Provide the (X, Y) coordinate of the cell's center where the given text is located.  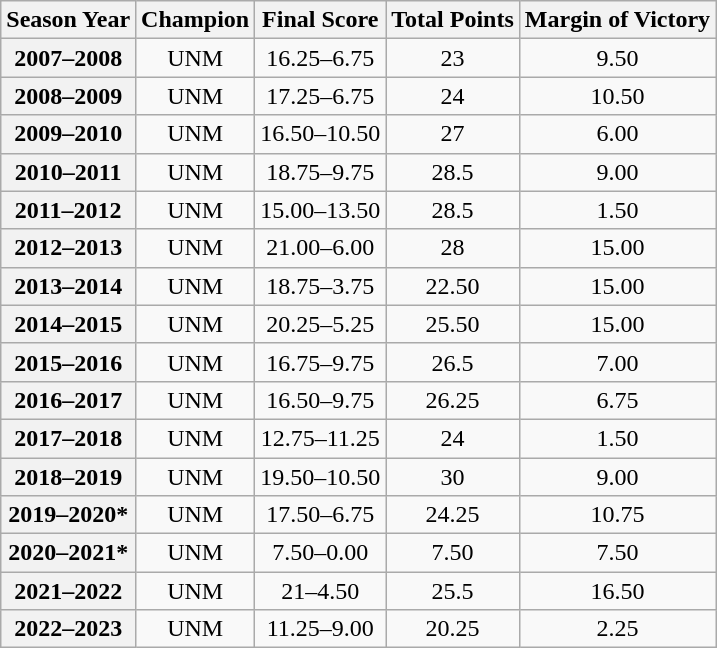
28 (453, 248)
17.50–6.75 (320, 515)
2019–2020* (68, 515)
6.00 (617, 134)
2016–2017 (68, 400)
10.50 (617, 96)
2007–2008 (68, 58)
30 (453, 477)
18.75–9.75 (320, 172)
2010–2011 (68, 172)
17.25–6.75 (320, 96)
16.25–6.75 (320, 58)
2011–2012 (68, 210)
22.50 (453, 286)
16.50–10.50 (320, 134)
24.25 (453, 515)
21.00–6.00 (320, 248)
10.75 (617, 515)
Total Points (453, 20)
2017–2018 (68, 438)
2020–2021* (68, 553)
2009–2010 (68, 134)
9.50 (617, 58)
2013–2014 (68, 286)
Champion (196, 20)
27 (453, 134)
2018–2019 (68, 477)
7.50–0.00 (320, 553)
23 (453, 58)
Margin of Victory (617, 20)
18.75–3.75 (320, 286)
Season Year (68, 20)
25.5 (453, 591)
16.75–9.75 (320, 362)
16.50 (617, 591)
26.5 (453, 362)
20.25–5.25 (320, 324)
2008–2009 (68, 96)
20.25 (453, 629)
2021–2022 (68, 591)
2012–2013 (68, 248)
2015–2016 (68, 362)
25.50 (453, 324)
2014–2015 (68, 324)
Final Score (320, 20)
19.50–10.50 (320, 477)
2022–2023 (68, 629)
6.75 (617, 400)
2.25 (617, 629)
16.50–9.75 (320, 400)
21–4.50 (320, 591)
7.00 (617, 362)
12.75–11.25 (320, 438)
11.25–9.00 (320, 629)
15.00–13.50 (320, 210)
26.25 (453, 400)
